For the text-containing cell, return its midpoint in [X, Y] coordinate format. 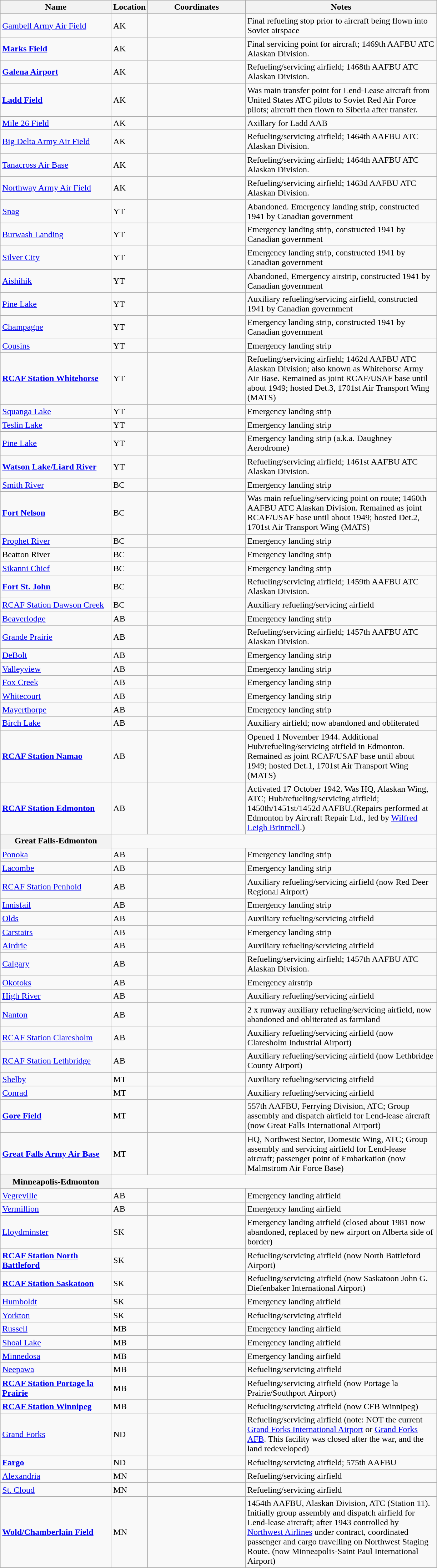
RCAF Station Namao [56, 756]
St. Cloud [56, 1490]
Refueling/servicing airfield; 1468th AAFBU ATC Alaskan Division. [341, 72]
Auxiliary refueling/servicing airfield (now Claresholm Industrial Airport) [341, 1037]
Nanton [56, 1015]
RCAF Station Winnipeg [56, 1406]
Birch Lake [56, 723]
RCAF Station Saskatoon [56, 1284]
Axillary for Ladd AAB [341, 123]
Wold/Chamberlain Field [56, 1532]
Smith River [56, 485]
RCAF Station Lethbridge [56, 1061]
Gambell Army Air Field [56, 26]
Watson Lake/Liard River [56, 467]
Carstairs [56, 932]
Refueling/servicing airfield; 575th AAFBU [341, 1462]
Champagne [56, 328]
RCAF Station Penhold [56, 886]
Shoal Lake [56, 1343]
Valleyview [56, 669]
Ladd Field [56, 100]
Abandoned, Emergency airstrip, constructed 1941 by Canadian government [341, 280]
High River [56, 996]
Minnedosa [56, 1356]
Gore Field [56, 1116]
Fargo [56, 1462]
Auxiliary refueling/servicing airfield (now Red Deer Regional Airport) [341, 886]
Refueling/servicing airfield; 1461st AAFBU ATC Alaskan Division. [341, 467]
Refueling/servicing airfield (now CFB Winnipeg) [341, 1406]
Cousins [56, 346]
Whitecourt [56, 696]
Abandoned. Emergency landing strip, constructed 1941 by Canadian government [341, 211]
Notes [341, 7]
Prophet River [56, 541]
Refueling/servicing airfield; 1463d AAFBU ATC Alaskan Division. [341, 188]
Name [56, 7]
Fort St. John [56, 587]
RCAF Station North Battleford [56, 1260]
Galena Airport [56, 72]
Grande Prairie [56, 637]
Silver City [56, 258]
Location [130, 7]
Auxiliary refueling/servicing airfield (now Lethbridge County Airport) [341, 1061]
557th AAFBU, Ferrying Division, ATC; Group assembly and dispatch airfield for Lend-lease aircraft (now Great Falls International Airport) [341, 1116]
Vegreville [56, 1195]
2 x runway auxiliary refueling/servicing airfield, now abandoned and obliterated as farmland [341, 1015]
RCAF Station Claresholm [56, 1037]
Marks Field [56, 49]
Refueling/servicing airfield (now North Battleford Airport) [341, 1260]
Alexandria [56, 1476]
Grand Forks [56, 1434]
Burwash Landing [56, 234]
Lloydminster [56, 1232]
Neepawa [56, 1370]
Aishihik [56, 280]
RCAF Station Whitehorse [56, 379]
Final servicing point for aircraft; 1469th AAFBU ATC Alaskan Division. [341, 49]
Snag [56, 211]
Northway Army Air Field [56, 188]
Vermillion [56, 1209]
Coordinates [197, 7]
Auxiliary airfield; now abandoned and obliterated [341, 723]
Refueling/servicing airfield (now Saskatoon John G. Diefenbaker International Airport) [341, 1284]
Calgary [56, 964]
Squanga Lake [56, 411]
Final refueling stop prior to aircraft being flown into Soviet airspace [341, 26]
Conrad [56, 1093]
Mayerthorpe [56, 710]
Airdrie [56, 946]
RCAF Station Edmonton [56, 808]
Refueling/servicing airfield (now Portage la Prairie/Southport Airport) [341, 1388]
Great Falls Army Air Base [56, 1154]
Big Delta Army Air Field [56, 141]
Beatton River [56, 554]
Emergency airstrip [341, 983]
Lacombe [56, 868]
Humboldt [56, 1302]
Fort Nelson [56, 513]
Russell [56, 1329]
RCAF Station Dawson Creek [56, 605]
Yorkton [56, 1315]
Ponoka [56, 854]
Okotoks [56, 983]
Refueling/servicing airfield; 1459th AAFBU ATC Alaskan Division. [341, 587]
Beaverlodge [56, 618]
Auxiliary refueling/servicing airfield, constructed 1941 by Canadian government [341, 304]
Emergency landing strip (a.k.a. Daughney Aerodrome) [341, 443]
Fox Creek [56, 682]
Mile 26 Field [56, 123]
Innisfail [56, 905]
Emergency landing airfield (closed about 1981 now abandoned, replaced by new airport on Alberta side of border) [341, 1232]
Teslin Lake [56, 425]
Shelby [56, 1079]
Minneapolis-Edmonton [56, 1182]
Sikanni Chief [56, 568]
Great Falls-Edmonton [56, 841]
DeBolt [56, 655]
RCAF Station Portage la Prairie [56, 1388]
Tanacross Air Base [56, 165]
Olds [56, 918]
